Capture the cell that displays the provided text and extract its [X, Y] central coordinate. 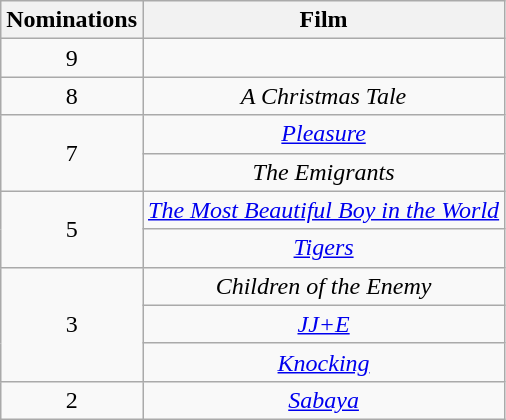
Sabaya [323, 400]
9 [72, 58]
Film [323, 20]
Knocking [323, 362]
7 [72, 153]
8 [72, 96]
The Most Beautiful Boy in the World [323, 210]
JJ+E [323, 324]
3 [72, 324]
Pleasure [323, 134]
Tigers [323, 248]
Children of the Enemy [323, 286]
5 [72, 229]
Nominations [72, 20]
2 [72, 400]
A Christmas Tale [323, 96]
The Emigrants [323, 172]
